Return the [x, y] coordinate for the center point of the cell that contains the specified text.  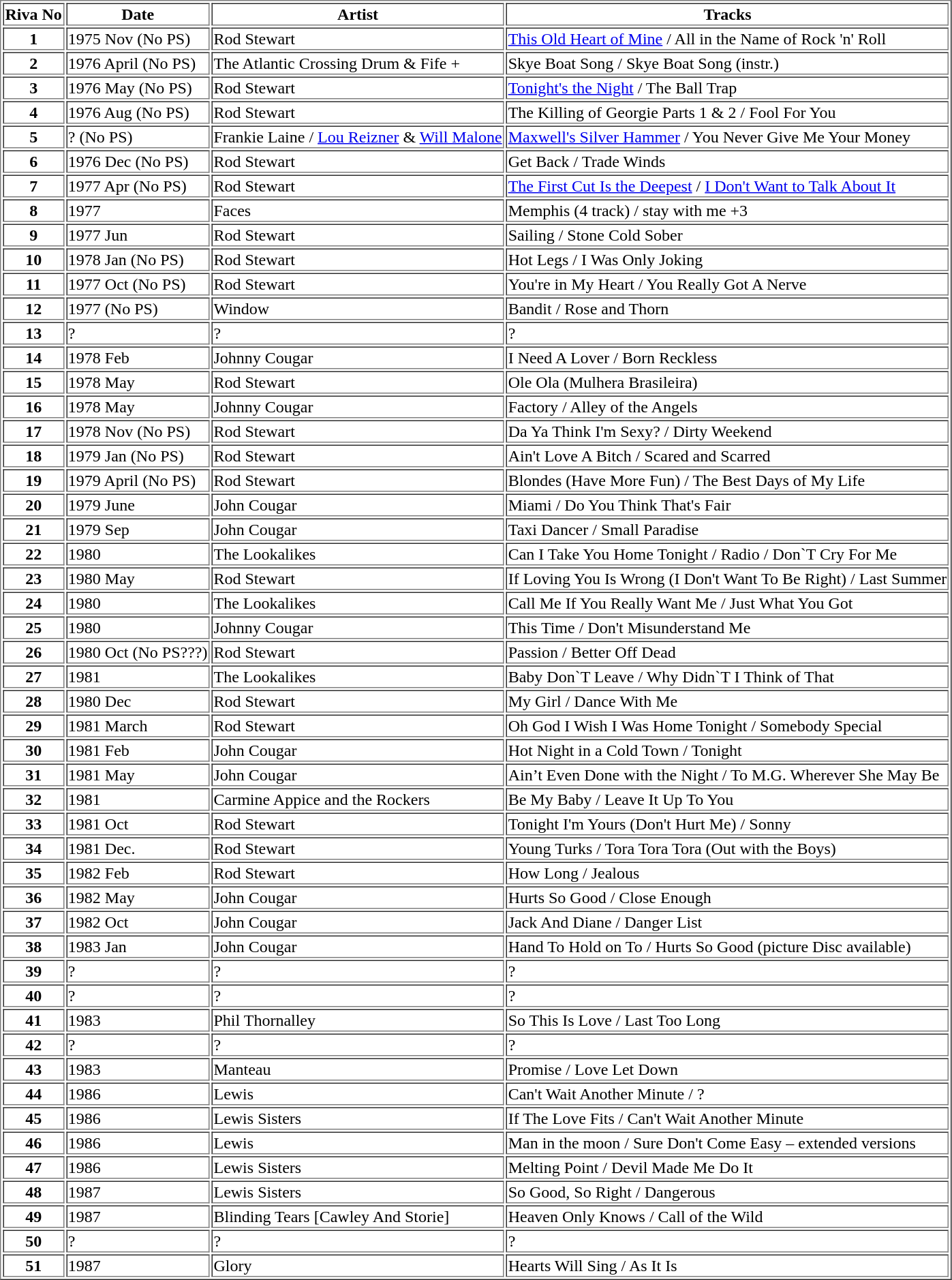
1976 Aug (No PS) [138, 112]
Hot Legs / I Was Only Joking [728, 259]
Carmine Appice and the Rockers [357, 799]
1978 Feb [138, 357]
Hand To Hold on To / Hurts So Good (picture Disc available) [728, 946]
If Loving You Is Wrong (I Don't Want To Be Right) / Last Summer [728, 578]
37 [33, 921]
Young Turks / Tora Tora Tora (Out with the Boys) [728, 848]
The First Cut Is the Deepest / I Don't Want to Talk About It [728, 185]
Skye Boat Song / Skye Boat Song (instr.) [728, 63]
Hot Night in a Cold Town / Tonight [728, 750]
1980 Dec [138, 701]
40 [33, 995]
1980 May [138, 578]
48 [33, 1191]
Blinding Tears [Cawley And Storie] [357, 1216]
1978 Jan (No PS) [138, 259]
Man in the moon / Sure Don't Come Easy – extended versions [728, 1142]
17 [33, 431]
46 [33, 1142]
1982 Feb [138, 872]
1977 Oct (No PS) [138, 284]
1981 Dec. [138, 848]
39 [33, 971]
Memphis (4 track) / stay with me +3 [728, 210]
Sailing / Stone Cold Sober [728, 234]
1979 April (No PS) [138, 480]
3 [33, 87]
This Old Heart of Mine / All in the Name of Rock 'n' Roll [728, 38]
1979 Jan (No PS) [138, 455]
Da Ya Think I'm Sexy? / Dirty Weekend [728, 431]
Frankie Laine / Lou Reizner & Will Malone [357, 136]
38 [33, 946]
Can I Take You Home Tonight / Radio / Don`T Cry For Me [728, 553]
Call Me If You Really Want Me / Just What You Got [728, 603]
31 [33, 774]
1981 May [138, 774]
Baby Don`T Leave / Why Didn`T I Think of That [728, 676]
23 [33, 578]
1977 Apr (No PS) [138, 185]
If The Love Fits / Can't Wait Another Minute [728, 1118]
Oh God I Wish I Was Home Tonight / Somebody Special [728, 725]
32 [33, 799]
49 [33, 1216]
51 [33, 1265]
5 [33, 136]
Jack And Diane / Danger List [728, 921]
45 [33, 1118]
The Killing of Georgie Parts 1 & 2 / Fool For You [728, 112]
44 [33, 1093]
Ole Ola (Mulhera Brasileira) [728, 382]
Passion / Better Off Dead [728, 652]
Heaven Only Knows / Call of the Wild [728, 1216]
So Good, So Right / Dangerous [728, 1191]
1977 (No PS) [138, 308]
1977 [138, 210]
How Long / Jealous [728, 872]
33 [33, 823]
30 [33, 750]
1981 Feb [138, 750]
Date [138, 14]
21 [33, 529]
1977 Jun [138, 234]
1 [33, 38]
Window [357, 308]
Promise / Love Let Down [728, 1069]
41 [33, 1020]
43 [33, 1069]
Tracks [728, 14]
? (No PS) [138, 136]
6 [33, 161]
16 [33, 406]
14 [33, 357]
Can't Wait Another Minute / ? [728, 1093]
Be My Baby / Leave It Up To You [728, 799]
24 [33, 603]
Melting Point / Devil Made Me Do It [728, 1167]
47 [33, 1167]
So This Is Love / Last Too Long [728, 1020]
19 [33, 480]
2 [33, 63]
15 [33, 382]
36 [33, 897]
This Time / Don't Misunderstand Me [728, 627]
1976 May (No PS) [138, 87]
9 [33, 234]
18 [33, 455]
Hurts So Good / Close Enough [728, 897]
Manteau [357, 1069]
You're in My Heart / You Really Got A Nerve [728, 284]
1982 Oct [138, 921]
35 [33, 872]
29 [33, 725]
1976 Dec (No PS) [138, 161]
Miami / Do You Think That's Fair [728, 504]
27 [33, 676]
Tonight's the Night / The Ball Trap [728, 87]
1979 June [138, 504]
Ain’t Even Done with the Night / To M.G. Wherever She May Be [728, 774]
1979 Sep [138, 529]
Taxi Dancer / Small Paradise [728, 529]
Factory / Alley of the Angels [728, 406]
20 [33, 504]
50 [33, 1240]
34 [33, 848]
1976 April (No PS) [138, 63]
Tonight I'm Yours (Don't Hurt Me) / Sonny [728, 823]
Ain't Love A Bitch / Scared and Scarred [728, 455]
1983 Jan [138, 946]
My Girl / Dance With Me [728, 701]
Glory [357, 1265]
I Need A Lover / Born Reckless [728, 357]
10 [33, 259]
Bandit / Rose and Thorn [728, 308]
Get Back / Trade Winds [728, 161]
Blondes (Have More Fun) / The Best Days of My Life [728, 480]
Maxwell's Silver Hammer / You Never Give Me Your Money [728, 136]
Hearts Will Sing / As It Is [728, 1265]
1981 Oct [138, 823]
1981 March [138, 725]
26 [33, 652]
42 [33, 1044]
25 [33, 627]
1978 Nov (No PS) [138, 431]
Phil Thornalley [357, 1020]
Faces [357, 210]
12 [33, 308]
22 [33, 553]
1982 May [138, 897]
8 [33, 210]
Riva No [33, 14]
11 [33, 284]
7 [33, 185]
4 [33, 112]
1980 Oct (No PS???) [138, 652]
The Atlantic Crossing Drum & Fife + [357, 63]
13 [33, 333]
28 [33, 701]
Artist [357, 14]
1975 Nov (No PS) [138, 38]
